Return [X, Y] of the center of cell containing provided text 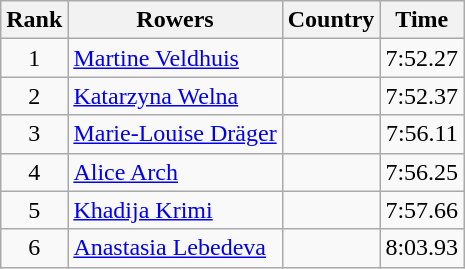
4 [34, 172]
7:57.66 [422, 210]
2 [34, 96]
8:03.93 [422, 248]
6 [34, 248]
Rank [34, 20]
3 [34, 134]
Martine Veldhuis [175, 58]
5 [34, 210]
7:52.27 [422, 58]
Country [331, 20]
1 [34, 58]
Time [422, 20]
Khadija Krimi [175, 210]
Katarzyna Welna [175, 96]
7:56.25 [422, 172]
7:52.37 [422, 96]
Rowers [175, 20]
Alice Arch [175, 172]
Anastasia Lebedeva [175, 248]
7:56.11 [422, 134]
Marie-Louise Dräger [175, 134]
